Extract the (X, Y) coordinate from the center of the cell holding the provided text.  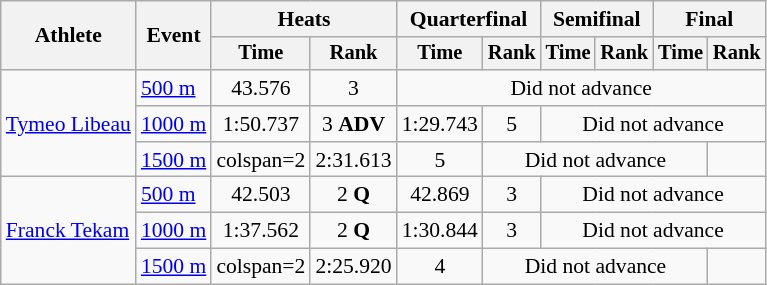
3 ADV (353, 124)
Tymeo Libeau (68, 124)
1:37.562 (260, 231)
Heats (304, 19)
Event (174, 36)
43.576 (260, 88)
1:50.737 (260, 124)
Athlete (68, 36)
2:31.613 (353, 160)
42.503 (260, 195)
1:29.743 (440, 124)
Quarterfinal (469, 19)
2:25.920 (353, 267)
4 (440, 267)
Final (709, 19)
1:30.844 (440, 231)
42.869 (440, 195)
Franck Tekam (68, 230)
Semifinal (597, 19)
